Return [x, y] of the center of cell containing provided text 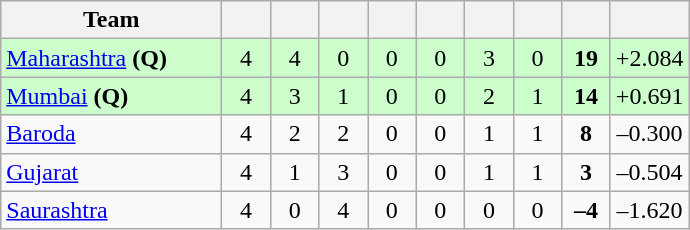
14 [586, 96]
8 [586, 134]
–1.620 [650, 210]
Mumbai (Q) [112, 96]
+2.084 [650, 58]
Maharashtra (Q) [112, 58]
–0.504 [650, 172]
19 [586, 58]
Saurashtra [112, 210]
Team [112, 20]
–4 [586, 210]
+0.691 [650, 96]
–0.300 [650, 134]
Gujarat [112, 172]
Baroda [112, 134]
